Locate the cell with the specified text and output its (x, y) center coordinate. 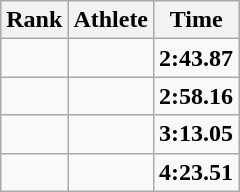
2:58.16 (196, 96)
Rank (34, 20)
2:43.87 (196, 58)
4:23.51 (196, 172)
3:13.05 (196, 134)
Athlete (111, 20)
Time (196, 20)
